Detect which cell encompasses the target text, then output its [X, Y] center coordinate. 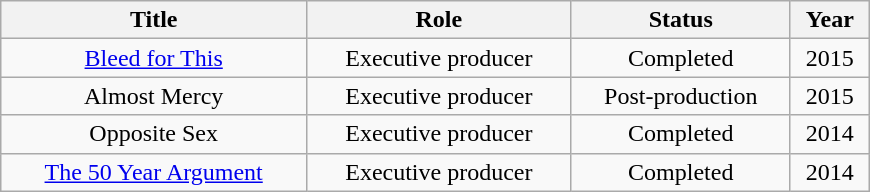
Title [154, 20]
Almost Mercy [154, 96]
The 50 Year Argument [154, 172]
Post-production [680, 96]
Status [680, 20]
Bleed for This [154, 58]
Role [440, 20]
Year [830, 20]
Opposite Sex [154, 134]
